Capture the cell that displays the provided text and extract its (x, y) central coordinate. 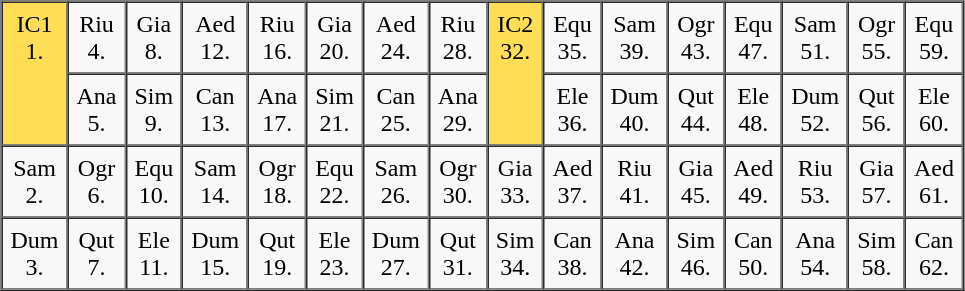
Gia 20. (334, 38)
Ogr 55. (876, 38)
Ogr 18. (277, 182)
Dum 27. (396, 254)
Sam 14. (215, 182)
Equ 35. (573, 38)
Sim 21. (334, 110)
Ele 11. (154, 254)
Ele 48. (753, 110)
Qut 44. (696, 110)
Dum 40. (635, 110)
IC1 1. (35, 74)
Ana 5. (97, 110)
Aed 12. (215, 38)
Sam 51. (815, 38)
Can 13. (215, 110)
Sam 39. (635, 38)
Riu 28. (458, 38)
Ele 23. (334, 254)
Riu 16. (277, 38)
Gia 33. (516, 182)
Ana 42. (635, 254)
Equ 59. (934, 38)
Qut 7. (97, 254)
Can 50. (753, 254)
Dum 3. (35, 254)
Aed 37. (573, 182)
Gia 45. (696, 182)
Ana 17. (277, 110)
Qut 19. (277, 254)
Sim 58. (876, 254)
Equ 10. (154, 182)
Sam 26. (396, 182)
Ogr 43. (696, 38)
Ogr 30. (458, 182)
Ele 60. (934, 110)
Ogr 6. (97, 182)
Dum 15. (215, 254)
Aed 24. (396, 38)
Equ 22. (334, 182)
Aed 61. (934, 182)
Gia 57. (876, 182)
Ele 36. (573, 110)
Can 25. (396, 110)
Riu 41. (635, 182)
Riu 4. (97, 38)
Sim 34. (516, 254)
Riu 53. (815, 182)
Qut 31. (458, 254)
Gia 8. (154, 38)
Qut 56. (876, 110)
Sim 46. (696, 254)
IC2 32. (516, 74)
Ana 29. (458, 110)
Dum 52. (815, 110)
Sam 2. (35, 182)
Ana 54. (815, 254)
Aed 49. (753, 182)
Can 38. (573, 254)
Can 62. (934, 254)
Sim 9. (154, 110)
Equ 47. (753, 38)
